Search for the cell housing the specified text and yield its (x, y) center coordinate. 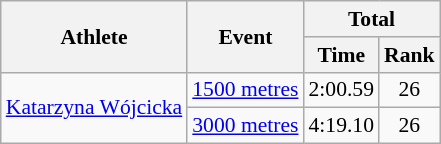
Katarzyna Wójcicka (94, 108)
4:19.10 (342, 126)
3000 metres (245, 126)
Event (245, 36)
Athlete (94, 36)
Rank (410, 55)
Total (372, 19)
1500 metres (245, 90)
Time (342, 55)
2:00.59 (342, 90)
